Return the [X, Y] coordinate for the center point of the cell that contains the specified text.  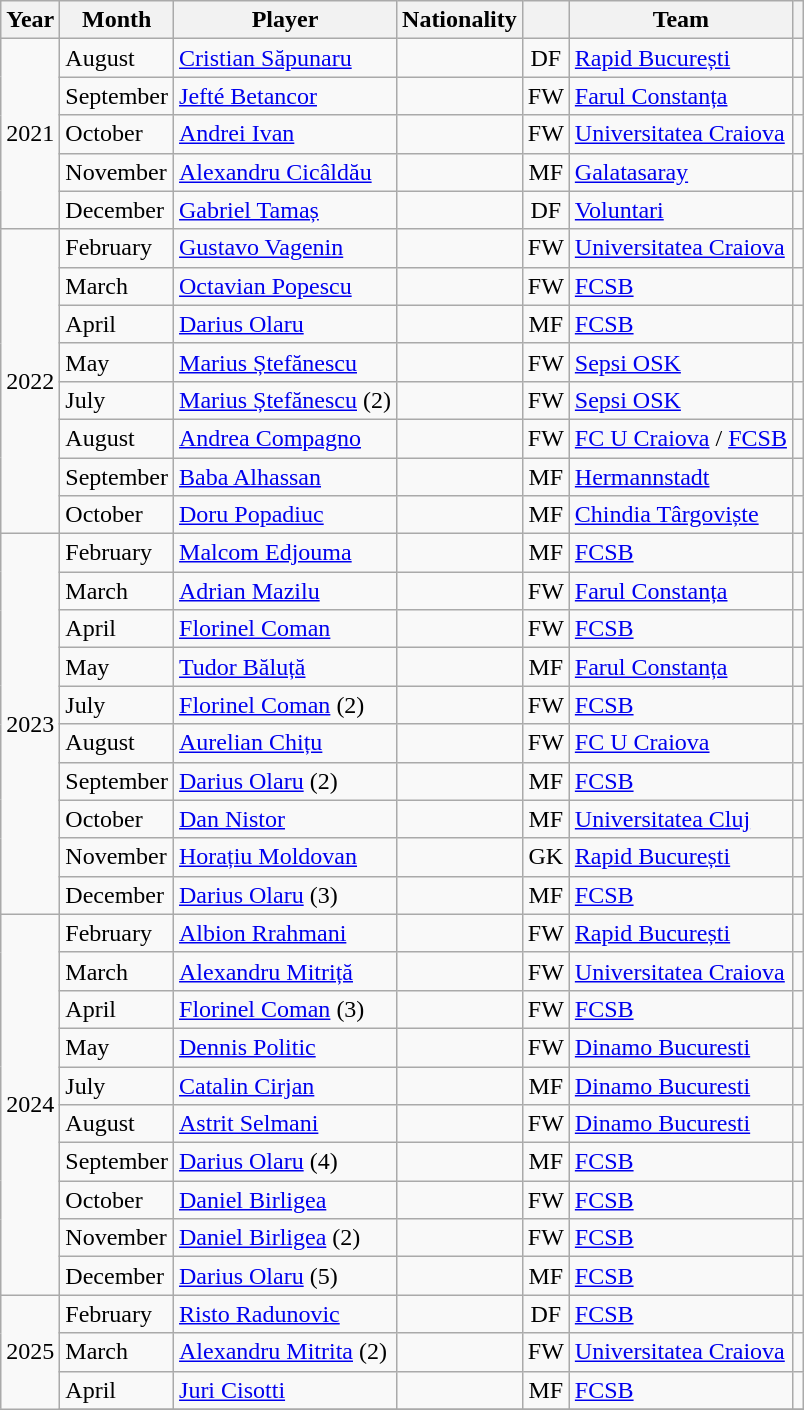
Year [30, 20]
Daniel Birligea (2) [286, 1238]
Octavian Popescu [286, 286]
Universitatea Cluj [680, 819]
Florinel Coman [286, 629]
Hermannstadt [680, 477]
FC U Craiova [680, 743]
Baba Alhassan [286, 477]
Month [117, 20]
GK [546, 857]
Andrei Ivan [286, 134]
Chindia Târgoviște [680, 515]
2023 [30, 724]
Florinel Coman (2) [286, 705]
Gabriel Tamaș [286, 210]
Darius Olaru (5) [286, 1276]
Nationality [460, 20]
Darius Olaru (4) [286, 1162]
Juri Cisotti [286, 1390]
Malcom Edjouma [286, 553]
Alexandru Mitrita (2) [286, 1352]
2021 [30, 134]
Horațiu Moldovan [286, 857]
2022 [30, 381]
Team [680, 20]
Doru Popadiuc [286, 515]
Voluntari [680, 210]
Alexandru Cicâldău [286, 172]
Player [286, 20]
2025 [30, 1352]
Adrian Mazilu [286, 591]
Galatasaray [680, 172]
FC U Craiova / FCSB [680, 438]
Andrea Compagno [286, 438]
Daniel Birligea [286, 1200]
Alexandru Mitriță [286, 971]
Cristian Săpunaru [286, 58]
Gustavo Vagenin [286, 248]
Albion Rrahmani [286, 933]
Dennis Politic [286, 1047]
Jefté Betancor [286, 96]
Florinel Coman (3) [286, 1009]
Marius Ștefănescu [286, 362]
Astrit Selmani [286, 1124]
Dan Nistor [286, 819]
Risto Radunovic [286, 1314]
Tudor Băluță [286, 667]
Darius Olaru [286, 324]
Catalin Cirjan [286, 1085]
2024 [30, 1104]
Marius Ștefănescu (2) [286, 400]
Aurelian Chițu [286, 743]
Darius Olaru (3) [286, 895]
Darius Olaru (2) [286, 781]
